Capture the cell that displays the provided text and extract its [X, Y] central coordinate. 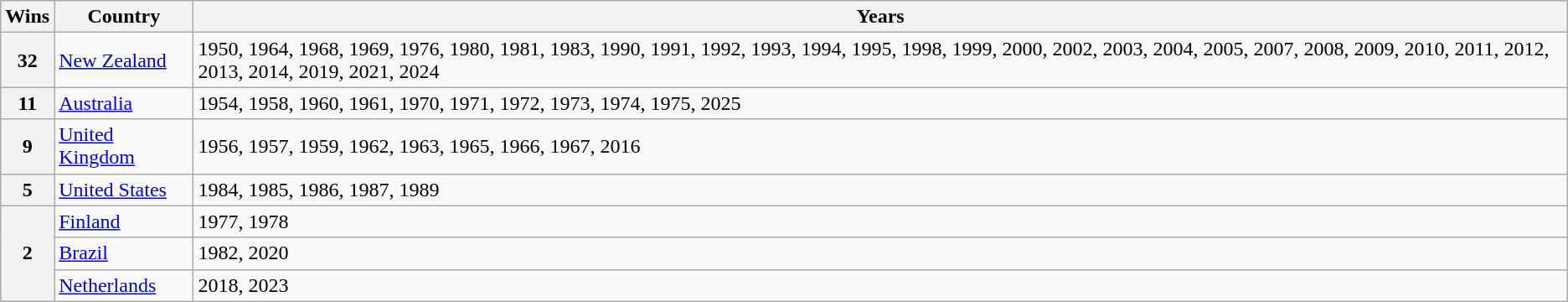
1956, 1957, 1959, 1962, 1963, 1965, 1966, 1967, 2016 [880, 146]
9 [28, 146]
1954, 1958, 1960, 1961, 1970, 1971, 1972, 1973, 1974, 1975, 2025 [880, 103]
Years [880, 17]
New Zealand [124, 60]
Finland [124, 221]
Brazil [124, 253]
32 [28, 60]
11 [28, 103]
2018, 2023 [880, 285]
Country [124, 17]
1977, 1978 [880, 221]
United Kingdom [124, 146]
1982, 2020 [880, 253]
Wins [28, 17]
1984, 1985, 1986, 1987, 1989 [880, 190]
Australia [124, 103]
5 [28, 190]
Netherlands [124, 285]
2 [28, 253]
United States [124, 190]
